Locate the cell with the specified text and output its [x, y] center coordinate. 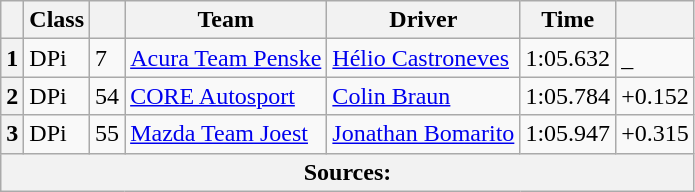
_ [656, 58]
55 [108, 134]
Sources: [348, 172]
CORE Autosport [226, 96]
54 [108, 96]
1:05.632 [568, 58]
2 [12, 96]
+0.315 [656, 134]
Class [57, 20]
Team [226, 20]
1 [12, 58]
Driver [424, 20]
Acura Team Penske [226, 58]
Hélio Castroneves [424, 58]
+0.152 [656, 96]
7 [108, 58]
1:05.947 [568, 134]
3 [12, 134]
Colin Braun [424, 96]
Time [568, 20]
Jonathan Bomarito [424, 134]
Mazda Team Joest [226, 134]
1:05.784 [568, 96]
